Pinpoint the cell where the given text exists, returning its (x, y) midpoint coordinate. 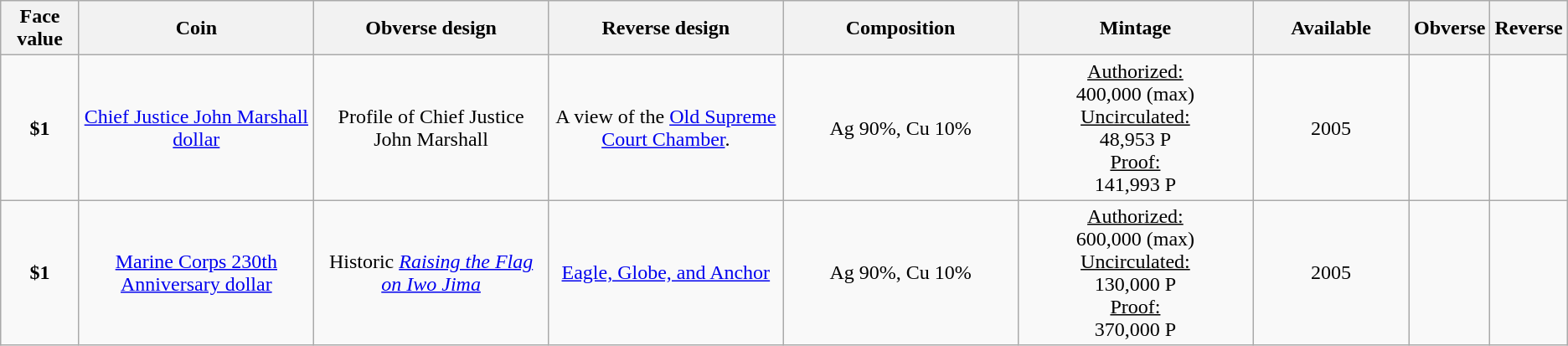
Profile of Chief Justice John Marshall (431, 127)
Marine Corps 230th Anniversary dollar (196, 273)
Mintage (1135, 28)
Face value (40, 28)
Composition (900, 28)
Authorized:600,000 (max)Uncirculated:130,000 PProof:370,000 P (1135, 273)
Available (1332, 28)
Reverse (1529, 28)
Coin (196, 28)
Reverse design (666, 28)
Obverse design (431, 28)
Historic Raising the Flag on Iwo Jima (431, 273)
Eagle, Globe, and Anchor (666, 273)
Authorized:400,000 (max)Uncirculated:48,953 PProof:141,993 P (1135, 127)
Obverse (1450, 28)
Chief Justice John Marshall dollar (196, 127)
A view of the Old Supreme Court Chamber. (666, 127)
